Return the (x, y) coordinate for the center point of the cell that contains the specified text.  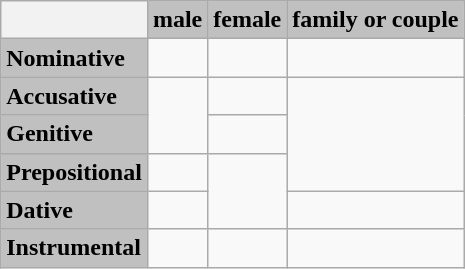
male (177, 20)
Genitive (74, 134)
family or couple (376, 20)
Prepositional (74, 172)
Dative (74, 210)
Nominative (74, 58)
female (248, 20)
Instrumental (74, 248)
Accusative (74, 96)
